Search for the cell housing the specified text and yield its (x, y) center coordinate. 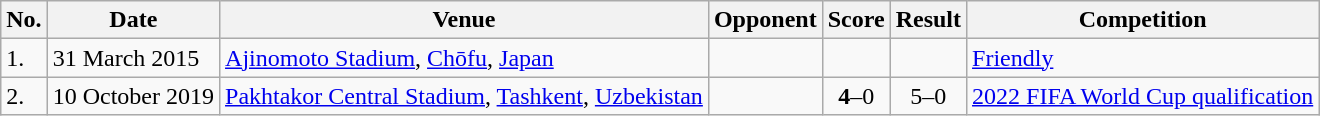
4–0 (856, 96)
Ajinomoto Stadium, Chōfu, Japan (464, 58)
10 October 2019 (133, 96)
5–0 (928, 96)
2. (24, 96)
Friendly (1143, 58)
Opponent (765, 20)
Date (133, 20)
1. (24, 58)
Score (856, 20)
Competition (1143, 20)
31 March 2015 (133, 58)
No. (24, 20)
Pakhtakor Central Stadium, Tashkent, Uzbekistan (464, 96)
Venue (464, 20)
Result (928, 20)
2022 FIFA World Cup qualification (1143, 96)
